Find where the given text appears and provide that cell's center as [X, Y] coordinate. 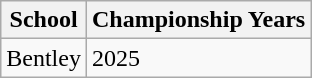
Bentley [44, 58]
2025 [198, 58]
Championship Years [198, 20]
School [44, 20]
